Pinpoint the cell where the given text exists, returning its [X, Y] midpoint coordinate. 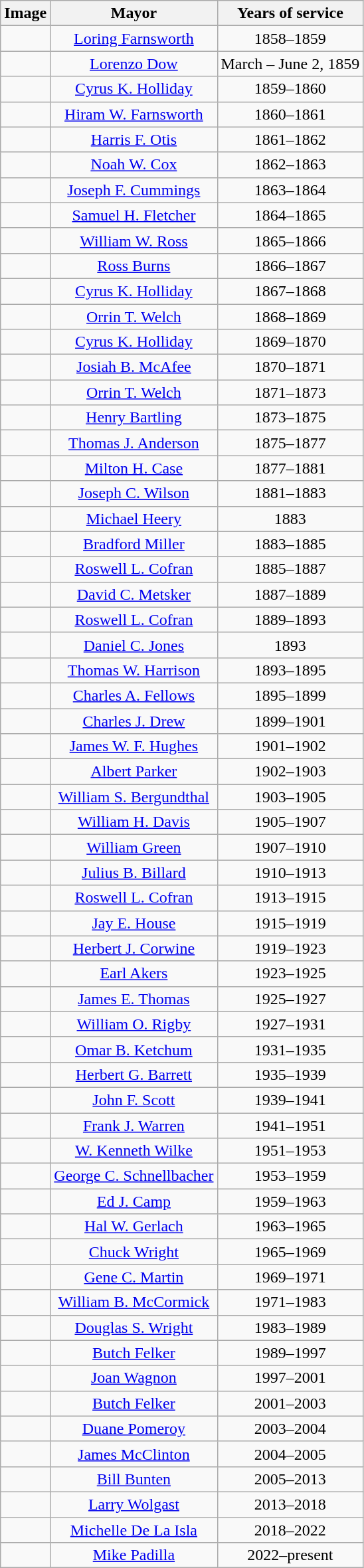
Josiah B. McAfee [134, 367]
Joseph C. Wilson [134, 493]
Ross Burns [134, 266]
Gene C. Martin [134, 1277]
1867–1868 [290, 291]
Joan Wagnon [134, 1378]
1883–1885 [290, 544]
Michelle De La Isla [134, 1529]
Image [25, 13]
1899–1901 [290, 721]
1887–1889 [290, 594]
1941–1951 [290, 1126]
1927–1931 [290, 1024]
2022–present [290, 1555]
1923–1925 [290, 974]
1868–1869 [290, 317]
1893–1895 [290, 670]
1893 [290, 645]
1913–1915 [290, 898]
William B. McCormick [134, 1302]
2001–2003 [290, 1403]
John F. Scott [134, 1100]
1858–1859 [290, 39]
James McClinton [134, 1454]
1863–1864 [290, 190]
1865–1866 [290, 240]
William W. Ross [134, 240]
James W. F. Hughes [134, 746]
Mayor [134, 13]
1963–1965 [290, 1227]
1871–1873 [290, 392]
David C. Metsker [134, 594]
Julius B. Billard [134, 873]
Noah W. Cox [134, 165]
1997–2001 [290, 1378]
Duane Pomeroy [134, 1429]
Herbert G. Barrett [134, 1075]
1895–1899 [290, 695]
Samuel H. Fletcher [134, 215]
William H. Davis [134, 822]
2004–2005 [290, 1454]
1873–1875 [290, 418]
1969–1971 [290, 1277]
2005–2013 [290, 1479]
Lorenzo Dow [134, 64]
Thomas J. Anderson [134, 443]
1901–1902 [290, 746]
Larry Wolgast [134, 1504]
Charles J. Drew [134, 721]
Years of service [290, 13]
2003–2004 [290, 1429]
1860–1861 [290, 114]
2013–2018 [290, 1504]
1883 [290, 519]
Ed J. Camp [134, 1201]
William O. Rigby [134, 1024]
1866–1867 [290, 266]
1971–1983 [290, 1302]
Thomas W. Harrison [134, 670]
Charles A. Fellows [134, 695]
1902–1903 [290, 772]
1903–1905 [290, 797]
Jay E. House [134, 923]
James E. Thomas [134, 999]
1885–1887 [290, 569]
1953–1959 [290, 1176]
Henry Bartling [134, 418]
1905–1907 [290, 822]
1864–1865 [290, 215]
1910–1913 [290, 873]
Mike Padilla [134, 1555]
Earl Akers [134, 974]
Bradford Miller [134, 544]
1877–1881 [290, 468]
Omar B. Ketchum [134, 1049]
William S. Bergundthal [134, 797]
Milton H. Case [134, 468]
Albert Parker [134, 772]
1875–1877 [290, 443]
Daniel C. Jones [134, 645]
Chuck Wright [134, 1252]
1889–1893 [290, 620]
Harris F. Otis [134, 139]
1861–1862 [290, 139]
1983–1989 [290, 1328]
Michael Heery [134, 519]
1951–1953 [290, 1151]
1931–1935 [290, 1049]
Herbert J. Corwine [134, 948]
March – June 2, 1859 [290, 64]
1925–1927 [290, 999]
Joseph F. Cummings [134, 190]
1915–1919 [290, 923]
George C. Schnellbacher [134, 1176]
1881–1883 [290, 493]
Frank J. Warren [134, 1126]
2018–2022 [290, 1529]
Douglas S. Wright [134, 1328]
1859–1860 [290, 89]
W. Kenneth Wilke [134, 1151]
1959–1963 [290, 1201]
1939–1941 [290, 1100]
1869–1870 [290, 342]
1935–1939 [290, 1075]
Bill Bunten [134, 1479]
1862–1863 [290, 165]
1870–1871 [290, 367]
Hal W. Gerlach [134, 1227]
1919–1923 [290, 948]
1965–1969 [290, 1252]
1989–1997 [290, 1353]
Hiram W. Farnsworth [134, 114]
1907–1910 [290, 847]
William Green [134, 847]
Loring Farnsworth [134, 39]
